Output the (X, Y) coordinate of the center of the cell containing the given text.  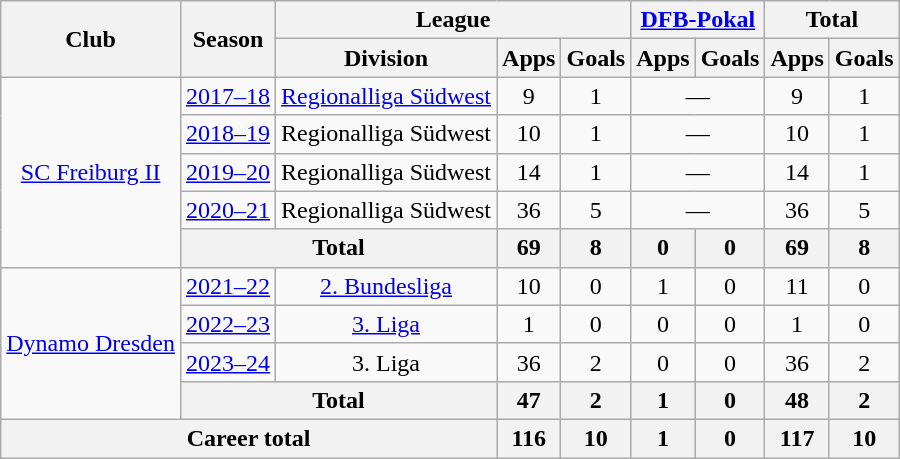
116 (529, 438)
Career total (249, 438)
2023–24 (228, 362)
2. Bundesliga (386, 286)
League (454, 20)
Division (386, 58)
Dynamo Dresden (91, 343)
2022–23 (228, 324)
2020–21 (228, 210)
11 (797, 286)
47 (529, 400)
2019–20 (228, 172)
117 (797, 438)
SC Freiburg II (91, 172)
2021–22 (228, 286)
DFB-Pokal (698, 20)
2017–18 (228, 96)
2018–19 (228, 134)
Club (91, 39)
48 (797, 400)
Season (228, 39)
